Pinpoint the cell where the given text exists, returning its [X, Y] midpoint coordinate. 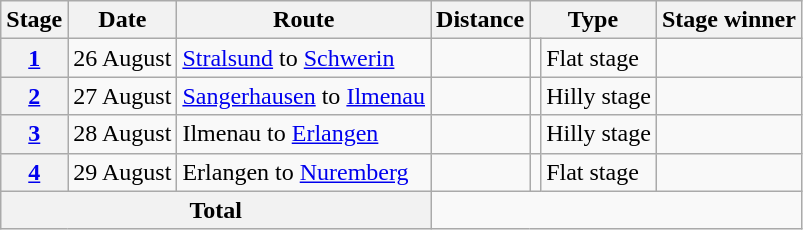
Route [304, 20]
Stage [34, 20]
3 [34, 134]
Stage winner [728, 20]
2 [34, 96]
Date [122, 20]
Erlangen to Nuremberg [304, 172]
4 [34, 172]
26 August [122, 58]
Ilmenau to Erlangen [304, 134]
1 [34, 58]
Type [594, 20]
27 August [122, 96]
29 August [122, 172]
Stralsund to Schwerin [304, 58]
28 August [122, 134]
Total [216, 210]
Distance [480, 20]
Sangerhausen to Ilmenau [304, 96]
